For the text-containing cell, return its midpoint in [x, y] coordinate format. 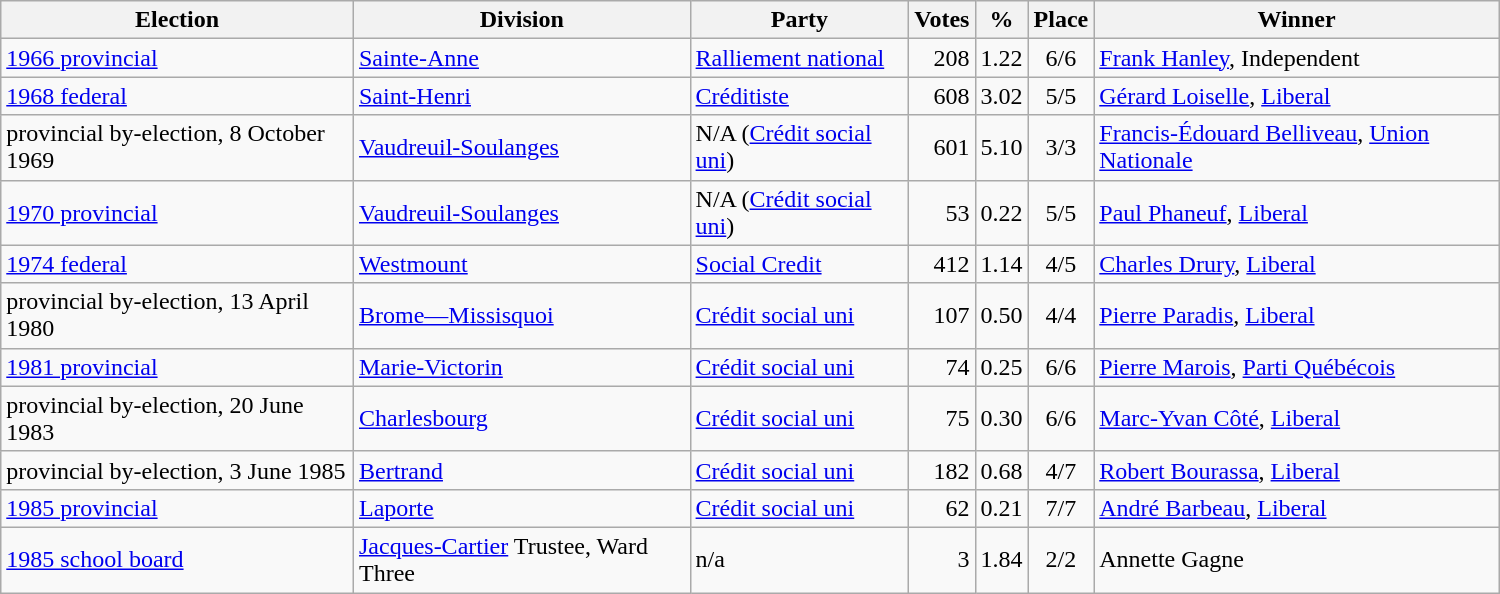
0.22 [1002, 212]
62 [942, 508]
Annette Gagne [1296, 560]
Saint-Henri [522, 96]
1974 federal [178, 264]
n/a [800, 560]
1985 school board [178, 560]
182 [942, 470]
1.14 [1002, 264]
Social Credit [800, 264]
0.25 [1002, 367]
74 [942, 367]
5.10 [1002, 148]
3/3 [1061, 148]
Paul Phaneuf, Liberal [1296, 212]
412 [942, 264]
601 [942, 148]
Place [1061, 20]
0.50 [1002, 316]
Winner [1296, 20]
4/7 [1061, 470]
Brome—Missisquoi [522, 316]
provincial by-election, 13 April 1980 [178, 316]
Bertrand [522, 470]
0.21 [1002, 508]
1985 provincial [178, 508]
Créditiste [800, 96]
provincial by-election, 8 October 1969 [178, 148]
75 [942, 418]
% [1002, 20]
André Barbeau, Liberal [1296, 508]
7/7 [1061, 508]
2/2 [1061, 560]
0.30 [1002, 418]
Charlesbourg [522, 418]
Votes [942, 20]
Ralliement national [800, 58]
Laporte [522, 508]
1970 provincial [178, 212]
Party [800, 20]
provincial by-election, 3 June 1985 [178, 470]
Jacques-Cartier Trustee, Ward Three [522, 560]
Marc-Yvan Côté, Liberal [1296, 418]
Marie-Victorin [522, 367]
608 [942, 96]
53 [942, 212]
3.02 [1002, 96]
Charles Drury, Liberal [1296, 264]
Division [522, 20]
Francis-Édouard Belliveau, Union Nationale [1296, 148]
Election [178, 20]
provincial by-election, 20 June 1983 [178, 418]
Gérard Loiselle, Liberal [1296, 96]
1981 provincial [178, 367]
Robert Bourassa, Liberal [1296, 470]
107 [942, 316]
1966 provincial [178, 58]
Pierre Paradis, Liberal [1296, 316]
Frank Hanley, Independent [1296, 58]
1968 federal [178, 96]
Sainte-Anne [522, 58]
1.22 [1002, 58]
3 [942, 560]
4/4 [1061, 316]
208 [942, 58]
Westmount [522, 264]
Pierre Marois, Parti Québécois [1296, 367]
4/5 [1061, 264]
0.68 [1002, 470]
1.84 [1002, 560]
